Detect which cell encompasses the target text, then output its (X, Y) center coordinate. 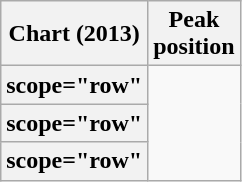
Chart (2013) (74, 34)
Peakposition (194, 34)
